Return the (X, Y) coordinate for the center point of the cell that contains the specified text.  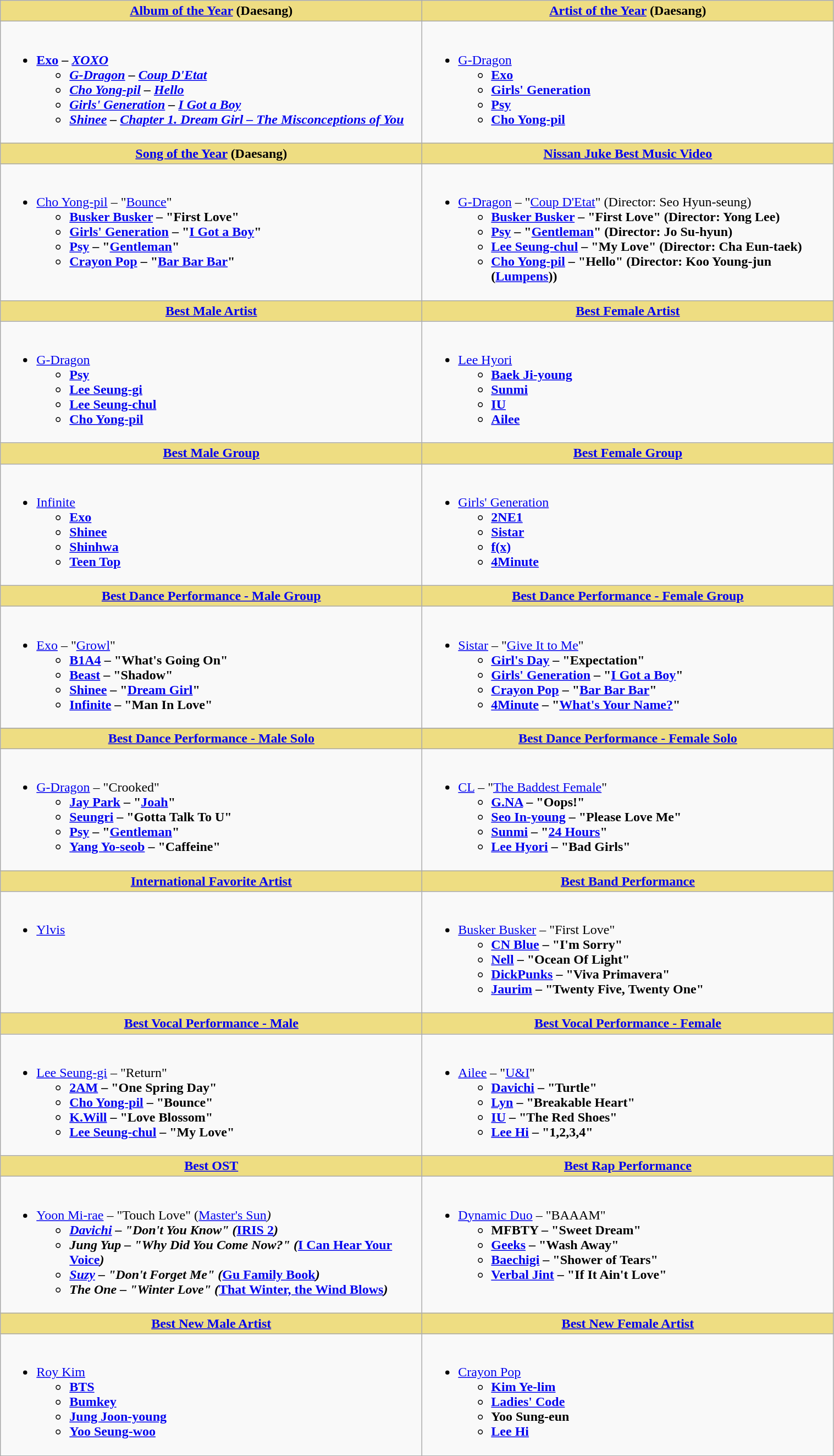
Crayon PopKim Ye-limLadies' CodeYoo Sung-eunLee Hi (628, 1395)
Best Vocal Performance - Female (628, 1024)
Best Male Artist (211, 311)
G-DragonPsyLee Seung-giLee Seung-chulCho Yong-pil (211, 382)
CL – "The Baddest Female"G.NA – "Oops!"Seo In-young – "Please Love Me"Sunmi – "24 Hours"Lee Hyori – "Bad Girls" (628, 810)
Cho Yong-pil – "Bounce"Busker Busker – "First Love"Girls' Generation – "I Got a Boy"Psy – "Gentleman"Crayon Pop – "Bar Bar Bar" (211, 232)
Best Female Artist (628, 311)
Artist of the Year (Daesang) (628, 11)
Album of the Year (Daesang) (211, 11)
Ylvis (211, 953)
Best Rap Performance (628, 1166)
Nissan Juke Best Music Video (628, 153)
Sistar – "Give It to Me"Girl's Day – "Expectation"Girls' Generation – "I Got a Boy"Crayon Pop – "Bar Bar Bar"4Minute – "What's Your Name?" (628, 667)
Best Vocal Performance - Male (211, 1024)
Song of the Year (Daesang) (211, 153)
Best Dance Performance - Male Solo (211, 738)
Best New Male Artist (211, 1323)
International Favorite Artist (211, 881)
Exo – "Growl"B1A4 – "What's Going On"Beast – "Shadow"Shinee – "Dream Girl"Infinite – "Man In Love" (211, 667)
Best Dance Performance - Male Group (211, 596)
Best OST (211, 1166)
Busker Busker – "First Love"CN Blue – "I'm Sorry"Nell – "Ocean Of Light"DickPunks – "Viva Primavera"Jaurim – "Twenty Five, Twenty One" (628, 953)
Ailee – "U&I"Davichi – "Turtle"Lyn – "Breakable Heart"IU – "The Red Shoes"Lee Hi – "1,2,3,4" (628, 1095)
Exo – XOXOG-Dragon – Coup D'EtatCho Yong-pil – HelloGirls' Generation – I Got a BoyShinee – Chapter 1. Dream Girl – The Misconceptions of You (211, 83)
Girls' Generation2NE1Sistarf(x)4Minute (628, 525)
Best Male Group (211, 453)
G-Dragon – "Crooked"Jay Park – "Joah"Seungri – "Gotta Talk To U"Psy – "Gentleman"Yang Yo-seob – "Caffeine" (211, 810)
Best Band Performance (628, 881)
Best Dance Performance - Female Group (628, 596)
Lee Seung-gi – "Return"2AM – "One Spring Day"Cho Yong-pil – "Bounce"K.Will – "Love Blossom"Lee Seung-chul – "My Love" (211, 1095)
Best New Female Artist (628, 1323)
InfiniteExoShineeShinhwaTeen Top (211, 525)
G-DragonExoGirls' GenerationPsyCho Yong-pil (628, 83)
Best Female Group (628, 453)
Dynamic Duo – "BAAAM"MFBTY – "Sweet Dream"Geeks – "Wash Away"Baechigi – "Shower of Tears"Verbal Jint – "If It Ain't Love" (628, 1245)
Roy KimBTSBumkeyJung Joon-youngYoo Seung-woo (211, 1395)
Lee HyoriBaek Ji-youngSunmiIUAilee (628, 382)
Best Dance Performance - Female Solo (628, 738)
